Provide the [x, y] coordinate of the cell's center where the given text is located.  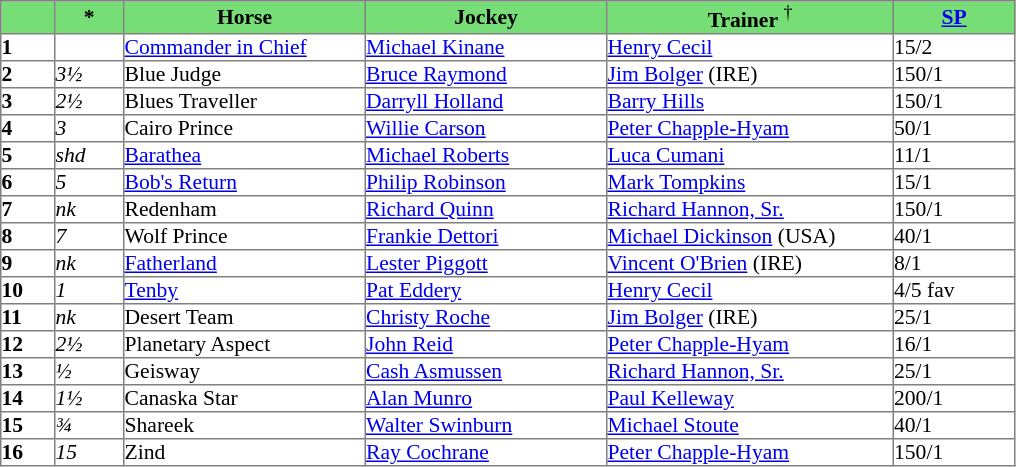
12 [28, 344]
Michael Dickinson (USA) [750, 236]
3½ [90, 74]
Richard Quinn [486, 208]
16 [28, 452]
200/1 [954, 398]
Redenham [245, 208]
Bob's Return [245, 182]
Desert Team [245, 316]
Mark Tompkins [750, 182]
Cairo Prince [245, 128]
John Reid [486, 344]
Michael Roberts [486, 154]
Trainer † [750, 18]
Shareek [245, 424]
Commander in Chief [245, 46]
Willie Carson [486, 128]
6 [28, 182]
4/5 fav [954, 290]
4 [28, 128]
Tenby [245, 290]
Ray Cochrane [486, 452]
11/1 [954, 154]
10 [28, 290]
Pat Eddery [486, 290]
Cash Asmussen [486, 370]
Blue Judge [245, 74]
Luca Cumani [750, 154]
SP [954, 18]
Barry Hills [750, 100]
Paul Kelleway [750, 398]
11 [28, 316]
Philip Robinson [486, 182]
* [90, 18]
Lester Piggott [486, 262]
8/1 [954, 262]
8 [28, 236]
16/1 [954, 344]
Canaska Star [245, 398]
14 [28, 398]
Planetary Aspect [245, 344]
Vincent O'Brien (IRE) [750, 262]
1½ [90, 398]
Bruce Raymond [486, 74]
Fatherland [245, 262]
Alan Munro [486, 398]
¾ [90, 424]
Zind [245, 452]
Darryll Holland [486, 100]
shd [90, 154]
13 [28, 370]
Barathea [245, 154]
Geisway [245, 370]
Christy Roche [486, 316]
Michael Kinane [486, 46]
Jockey [486, 18]
15/1 [954, 182]
Wolf Prince [245, 236]
Michael Stoute [750, 424]
Horse [245, 18]
Walter Swinburn [486, 424]
2 [28, 74]
½ [90, 370]
50/1 [954, 128]
15/2 [954, 46]
Blues Traveller [245, 100]
Frankie Dettori [486, 236]
9 [28, 262]
